Search for the cell housing the specified text and yield its [X, Y] center coordinate. 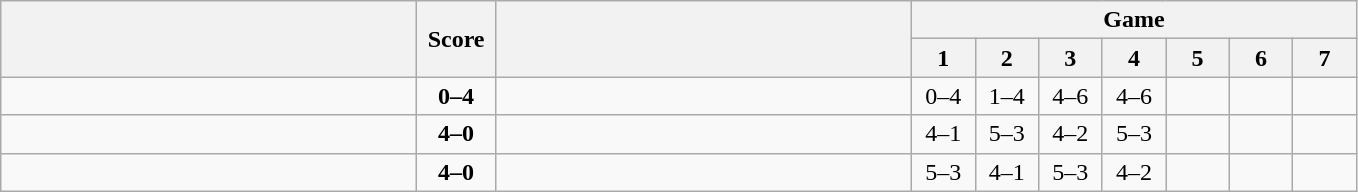
7 [1325, 58]
Score [456, 39]
6 [1261, 58]
3 [1071, 58]
2 [1007, 58]
1 [943, 58]
Game [1134, 20]
5 [1198, 58]
1–4 [1007, 96]
4 [1134, 58]
